Extract the (X, Y) coordinate from the center of the cell holding the provided text.  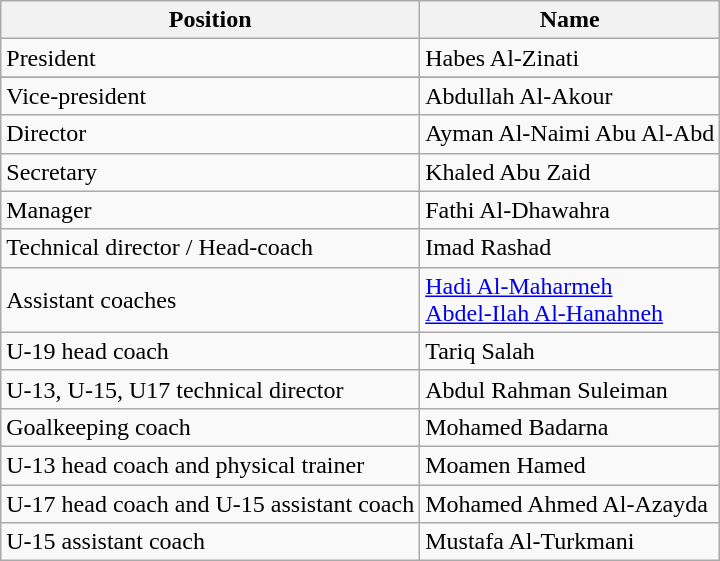
Manager (210, 210)
Position (210, 20)
Imad Rashad (570, 248)
Abdul Rahman Suleiman (570, 389)
U-13, U-15, U17 technical director (210, 389)
Director (210, 134)
Moamen Hamed (570, 465)
U-19 head coach (210, 351)
Assistant coaches (210, 300)
President (210, 58)
Secretary (210, 172)
Name (570, 20)
Vice-president (210, 96)
Hadi Al-Maharmeh Abdel-Ilah Al-Hanahneh (570, 300)
Mohamed Badarna (570, 427)
Goalkeeping coach (210, 427)
U-13 head coach and physical trainer (210, 465)
Habes Al-Zinati (570, 58)
Ayman Al-Naimi Abu Al-Abd (570, 134)
U-15 assistant coach (210, 542)
Mustafa Al-Turkmani (570, 542)
Abdullah Al-Akour (570, 96)
Tariq Salah (570, 351)
U-17 head coach and U-15 assistant coach (210, 503)
Khaled Abu Zaid (570, 172)
Fathi Al-Dhawahra (570, 210)
Technical director / Head-coach (210, 248)
Mohamed Ahmed Al-Azayda (570, 503)
